Return [x, y] of the center of cell containing provided text 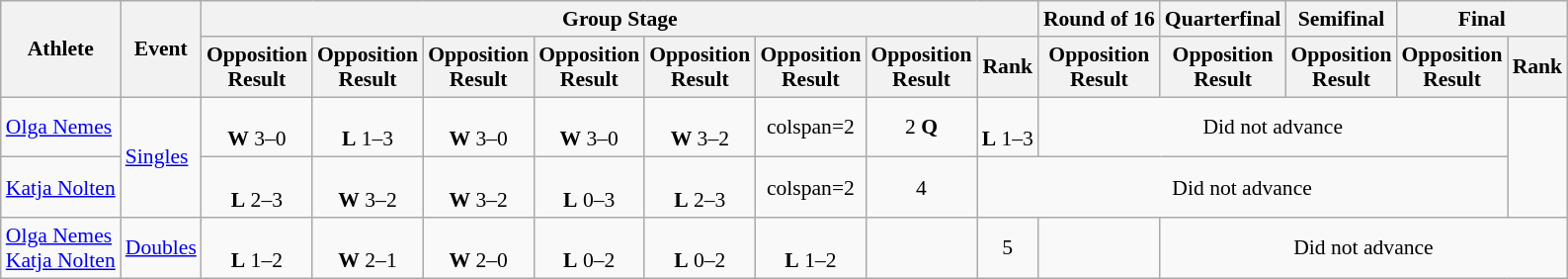
W 2–1 [368, 247]
5 [1008, 247]
Final [1482, 19]
Athlete [61, 49]
W 2–0 [478, 247]
2 Q [921, 127]
Group Stage [620, 19]
Katja Nolten [61, 188]
Olga NemesKatja Nolten [61, 247]
Olga Nemes [61, 127]
Event [161, 49]
L 0–3 [589, 188]
Singles [161, 157]
Semifinal [1341, 19]
4 [921, 188]
Doubles [161, 247]
Round of 16 [1099, 19]
Quarterfinal [1223, 19]
